Return the [x, y] coordinate for the center point of the cell that contains the specified text.  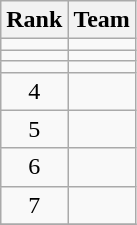
4 [34, 91]
6 [34, 167]
7 [34, 205]
Team [102, 20]
5 [34, 129]
Rank [34, 20]
